Identify which cell holds the provided text, then report its [x, y] central coordinate. 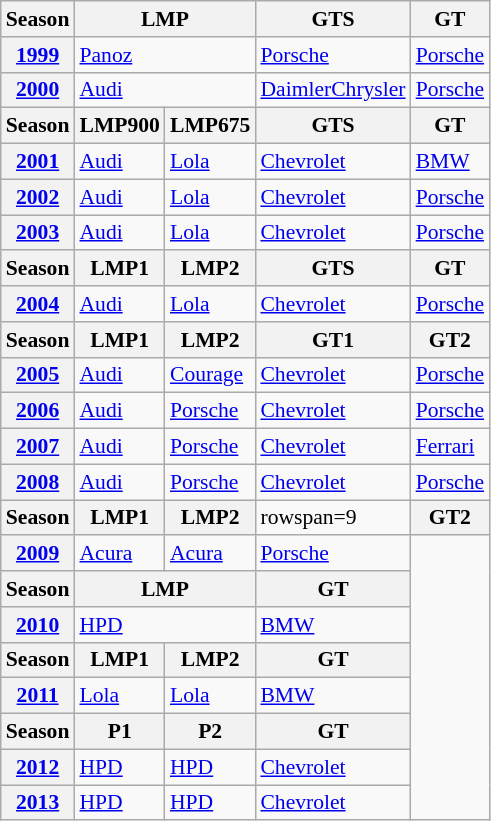
2012 [38, 767]
LMP675 [210, 126]
2002 [38, 197]
2005 [38, 375]
Panoz [164, 55]
2008 [38, 482]
GT1 [332, 340]
2007 [38, 447]
1999 [38, 55]
P1 [119, 732]
2013 [38, 803]
2009 [38, 554]
2010 [38, 625]
P2 [210, 732]
DaimlerChrysler [332, 90]
2011 [38, 696]
Ferrari [450, 447]
2000 [38, 90]
2001 [38, 162]
rowspan=9 [332, 518]
LMP900 [119, 126]
2006 [38, 411]
2003 [38, 233]
2004 [38, 304]
Courage [210, 375]
